Extract the [x, y] coordinate from the center of the cell holding the provided text.  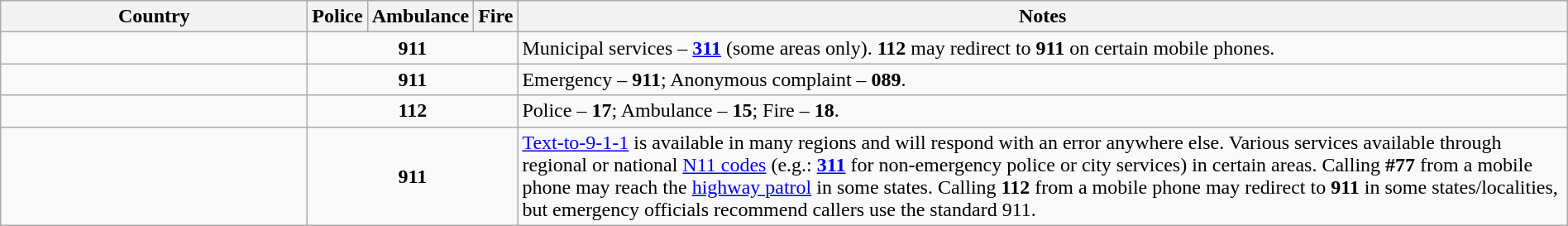
Emergency – 911; Anonymous complaint – 089. [1042, 79]
Ambulance [420, 17]
Police – 17; Ambulance – 15; Fire – 18. [1042, 111]
Notes [1042, 17]
Country [154, 17]
Police [337, 17]
Municipal services – 311 (some areas only). 112 may redirect to 911 on certain mobile phones. [1042, 48]
Fire [496, 17]
112 [413, 111]
